Determine the [X, Y] coordinate at the center of the cell enclosing the given text.  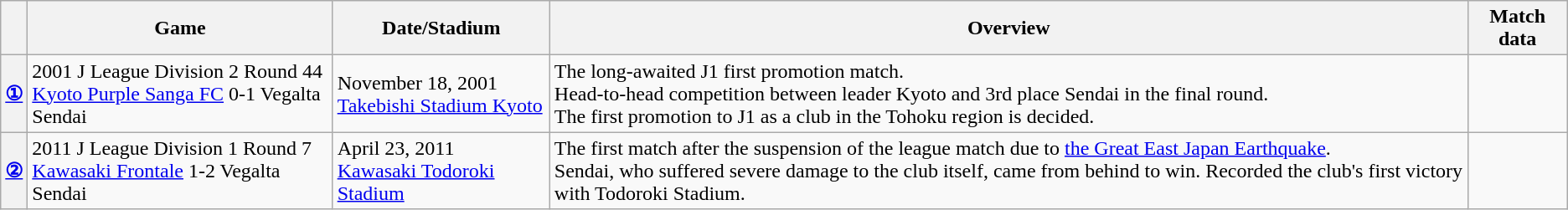
2001 J League Division 2 Round 44Kyoto Purple Sanga FC 0-1 Vegalta Sendai [180, 94]
Date/Stadium [441, 28]
2011 J League Division 1 Round 7Kawasaki Frontale 1-2 Vegalta Sendai [180, 171]
November 18, 2001Takebishi Stadium Kyoto [441, 94]
April 23, 2011Kawasaki Todoroki Stadium [441, 171]
Match data [1518, 28]
Overview [1008, 28]
Game [180, 28]
② [14, 171]
① [14, 94]
